Extract the (x, y) coordinate from the center of the cell holding the provided text.  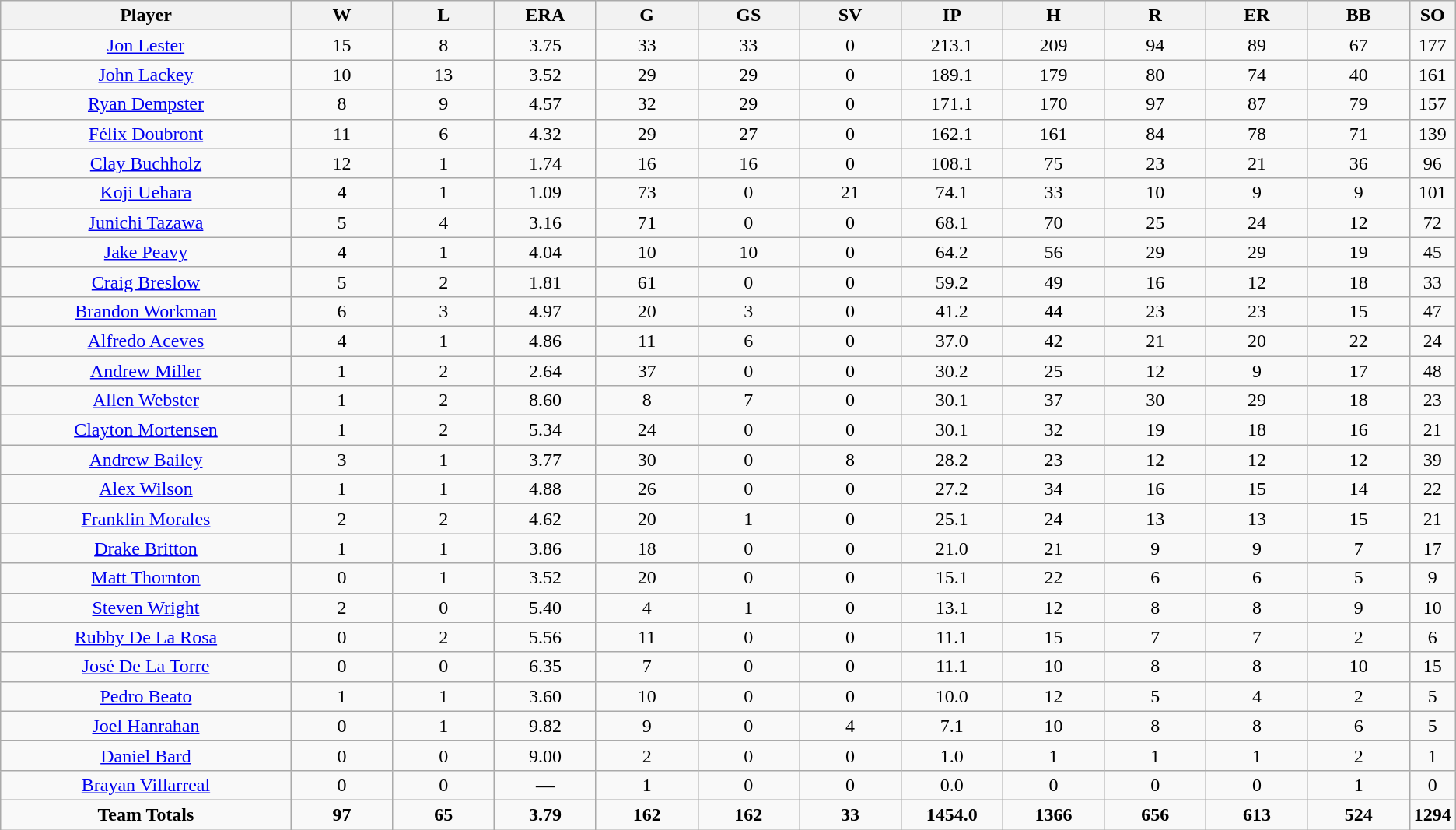
74 (1257, 75)
5.56 (546, 637)
177 (1433, 45)
9.00 (546, 755)
209 (1053, 45)
179 (1053, 75)
171.1 (952, 104)
27.2 (952, 489)
1.81 (546, 282)
41.2 (952, 311)
G (647, 16)
Drake Britton (146, 548)
SO (1433, 16)
3.77 (546, 460)
87 (1257, 104)
36 (1358, 163)
5.40 (546, 608)
3.60 (546, 696)
26 (647, 489)
89 (1257, 45)
59.2 (952, 282)
101 (1433, 193)
189.1 (952, 75)
68.1 (952, 222)
Player (146, 16)
Andrew Miller (146, 371)
37.0 (952, 341)
65 (443, 814)
Matt Thornton (146, 578)
4.32 (546, 134)
ER (1257, 16)
IP (952, 16)
John Lackey (146, 75)
47 (1433, 311)
Jon Lester (146, 45)
39 (1433, 460)
13.1 (952, 608)
L (443, 16)
75 (1053, 163)
1366 (1053, 814)
49 (1053, 282)
4.57 (546, 104)
79 (1358, 104)
7.1 (952, 726)
44 (1053, 311)
1454.0 (952, 814)
45 (1433, 252)
64.2 (952, 252)
162.1 (952, 134)
3.75 (546, 45)
1.74 (546, 163)
10.0 (952, 696)
656 (1156, 814)
Alex Wilson (146, 489)
8.60 (546, 401)
Steven Wright (146, 608)
GS (748, 16)
Brandon Workman (146, 311)
Daniel Bard (146, 755)
27 (748, 134)
4.88 (546, 489)
14 (1358, 489)
Joel Hanrahan (146, 726)
96 (1433, 163)
213.1 (952, 45)
4.97 (546, 311)
9.82 (546, 726)
SV (851, 16)
Brayan Villarreal (146, 785)
Pedro Beato (146, 696)
Junichi Tazawa (146, 222)
524 (1358, 814)
BB (1358, 16)
1294 (1433, 814)
4.04 (546, 252)
80 (1156, 75)
613 (1257, 814)
56 (1053, 252)
94 (1156, 45)
15.1 (952, 578)
40 (1358, 75)
28.2 (952, 460)
ERA (546, 16)
Ryan Dempster (146, 104)
Franklin Morales (146, 519)
78 (1257, 134)
H (1053, 16)
— (546, 785)
1.09 (546, 193)
34 (1053, 489)
Clay Buchholz (146, 163)
Clayton Mortensen (146, 430)
Craig Breslow (146, 282)
25.1 (952, 519)
José De La Torre (146, 667)
Félix Doubront (146, 134)
3.86 (546, 548)
R (1156, 16)
72 (1433, 222)
5.34 (546, 430)
170 (1053, 104)
70 (1053, 222)
74.1 (952, 193)
139 (1433, 134)
Rubby De La Rosa (146, 637)
157 (1433, 104)
0.0 (952, 785)
61 (647, 282)
1.0 (952, 755)
3.79 (546, 814)
73 (647, 193)
Jake Peavy (146, 252)
48 (1433, 371)
Allen Webster (146, 401)
Andrew Bailey (146, 460)
67 (1358, 45)
4.62 (546, 519)
30.2 (952, 371)
42 (1053, 341)
6.35 (546, 667)
108.1 (952, 163)
4.86 (546, 341)
Alfredo Aceves (146, 341)
84 (1156, 134)
Koji Uehara (146, 193)
21.0 (952, 548)
Team Totals (146, 814)
3.16 (546, 222)
W (342, 16)
2.64 (546, 371)
